Output the (x, y) coordinate of the center of the cell containing the given text.  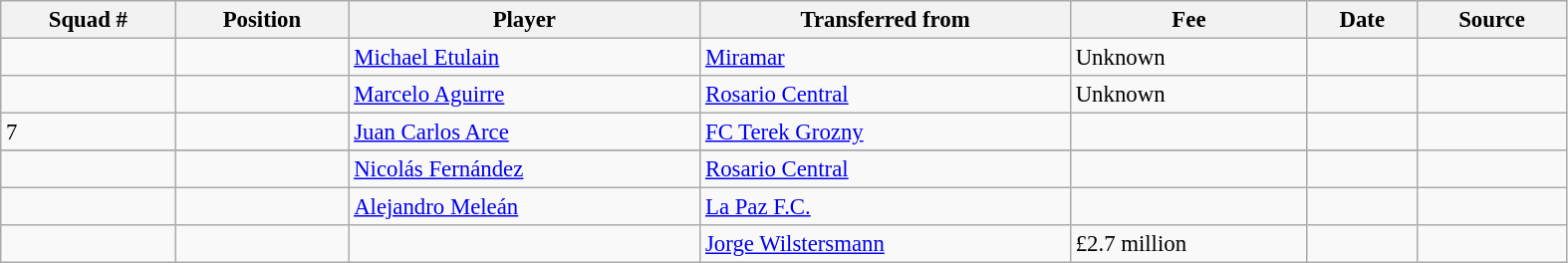
Alejandro Meleán (524, 207)
Transferred from (886, 20)
Michael Etulain (524, 58)
Player (524, 20)
Juan Carlos Arce (524, 132)
Position (262, 20)
Source (1492, 20)
£2.7 million (1188, 244)
Miramar (886, 58)
FC Terek Grozny (886, 132)
Squad # (88, 20)
La Paz F.C. (886, 207)
7 (88, 132)
Nicolás Fernández (524, 169)
Fee (1188, 20)
Date (1362, 20)
Jorge Wilstersmann (886, 244)
Marcelo Aguirre (524, 95)
